Capture the cell that displays the provided text and extract its (x, y) central coordinate. 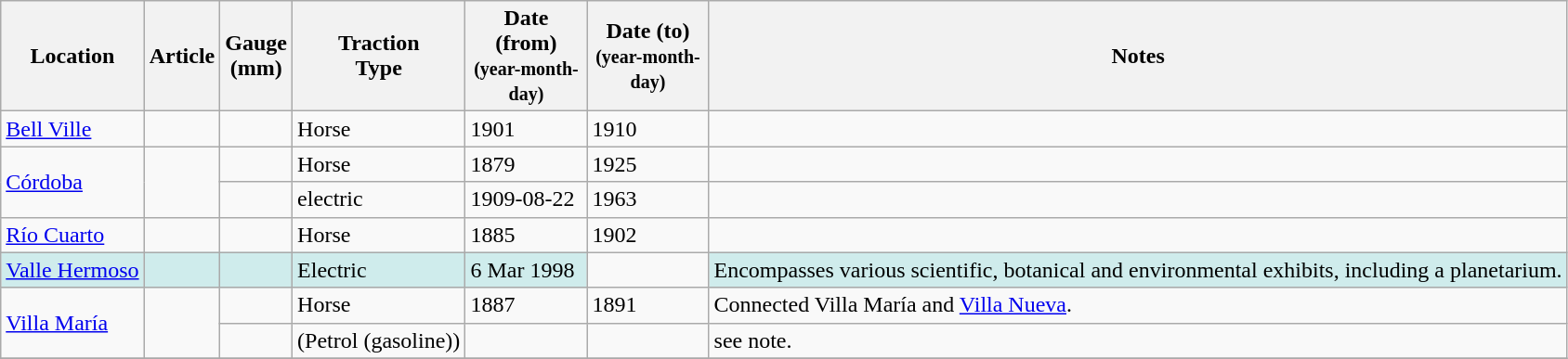
1887 (526, 305)
1910 (648, 129)
1902 (648, 235)
Article (182, 56)
Río Cuarto (72, 235)
6 Mar 1998 (526, 270)
Date (from)(year-month-day) (526, 56)
Location (72, 56)
electric (379, 199)
1963 (648, 199)
TractionType (379, 56)
1925 (648, 164)
Villa María (72, 323)
Electric (379, 270)
Gauge (mm) (256, 56)
Connected Villa María and Villa Nueva. (1138, 305)
Date (to)(year-month-day) (648, 56)
1901 (526, 129)
Valle Hermoso (72, 270)
1891 (648, 305)
1879 (526, 164)
see note. (1138, 340)
Notes (1138, 56)
1885 (526, 235)
Córdoba (72, 182)
Encompasses various scientific, botanical and environmental exhibits, including a planetarium. (1138, 270)
1909-08-22 (526, 199)
(Petrol (gasoline)) (379, 340)
Bell Ville (72, 129)
